From the cell containing the given text, extract its center point as [X, Y] coordinate. 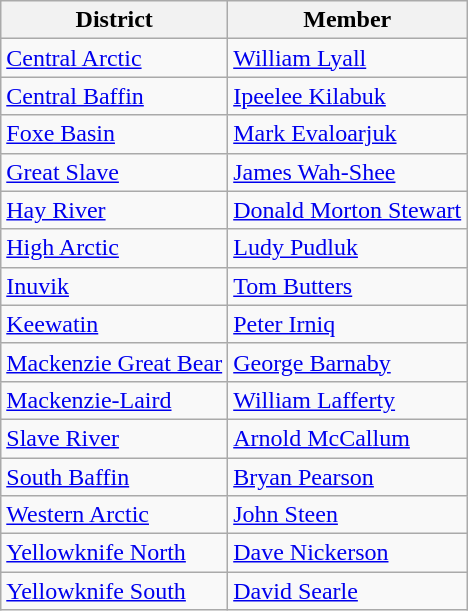
George Barnaby [348, 362]
Donald Morton Stewart [348, 210]
Central Baffin [114, 96]
High Arctic [114, 248]
Peter Irniq [348, 324]
Mark Evaloarjuk [348, 134]
Dave Nickerson [348, 553]
Mackenzie Great Bear [114, 362]
Member [348, 20]
Slave River [114, 438]
Great Slave [114, 172]
Tom Butters [348, 286]
Keewatin [114, 324]
Foxe Basin [114, 134]
Yellowknife South [114, 591]
Hay River [114, 210]
Inuvik [114, 286]
William Lafferty [348, 400]
South Baffin [114, 477]
Yellowknife North [114, 553]
Western Arctic [114, 515]
Ludy Pudluk [348, 248]
Arnold McCallum [348, 438]
Central Arctic [114, 58]
John Steen [348, 515]
James Wah-Shee [348, 172]
Bryan Pearson [348, 477]
Ipeelee Kilabuk [348, 96]
District [114, 20]
Mackenzie-Laird [114, 400]
William Lyall [348, 58]
David Searle [348, 591]
